Extract the [X, Y] coordinate from the center of the cell holding the provided text.  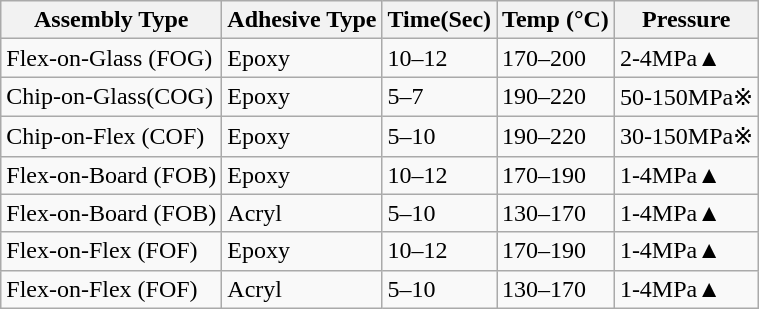
30-150MPa※ [686, 136]
Assembly Type [112, 20]
Time(Sec) [440, 20]
Chip-on-Glass(COG) [112, 97]
Flex-on-Glass (FOG) [112, 58]
170–200 [556, 58]
Chip-on-Flex (COF) [112, 136]
2-4MPa▲ [686, 58]
Pressure [686, 20]
Temp (°C) [556, 20]
5–7 [440, 97]
Adhesive Type [302, 20]
50-150MPa※ [686, 97]
